Capture the cell that displays the provided text and extract its (x, y) central coordinate. 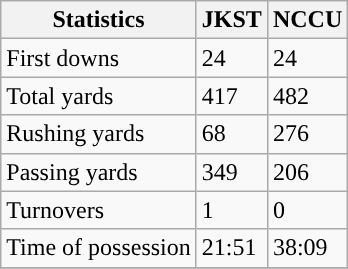
21:51 (232, 248)
Statistics (99, 20)
JKST (232, 20)
Passing yards (99, 172)
Rushing yards (99, 134)
38:09 (307, 248)
Turnovers (99, 210)
68 (232, 134)
Total yards (99, 96)
First downs (99, 58)
NCCU (307, 20)
206 (307, 172)
0 (307, 210)
276 (307, 134)
Time of possession (99, 248)
1 (232, 210)
417 (232, 96)
349 (232, 172)
482 (307, 96)
